For the text-containing cell, return its midpoint in [x, y] coordinate format. 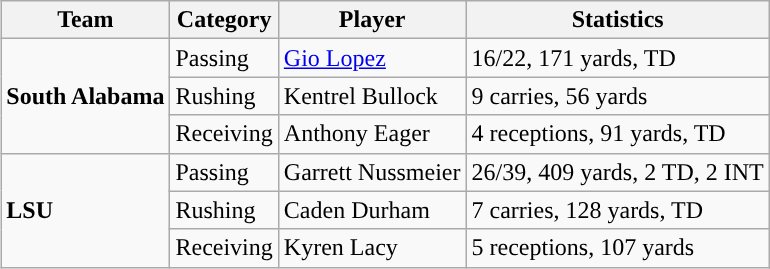
Caden Durham [372, 210]
26/39, 409 yards, 2 TD, 2 INT [618, 172]
Category [224, 20]
Gio Lopez [372, 58]
Anthony Eager [372, 134]
LSU [86, 210]
Team [86, 20]
South Alabama [86, 96]
4 receptions, 91 yards, TD [618, 134]
7 carries, 128 yards, TD [618, 210]
Garrett Nussmeier [372, 172]
Statistics [618, 20]
16/22, 171 yards, TD [618, 58]
5 receptions, 107 yards [618, 248]
Kentrel Bullock [372, 96]
Player [372, 20]
9 carries, 56 yards [618, 96]
Kyren Lacy [372, 248]
